Scan for the cell matching the given text and deliver its [X, Y] coordinate at center. 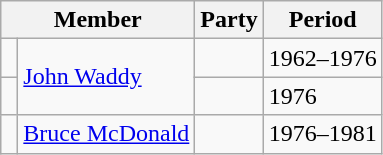
1962–1976 [322, 58]
Party [229, 20]
1976 [322, 96]
Period [322, 20]
1976–1981 [322, 134]
Member [98, 20]
Bruce McDonald [106, 134]
John Waddy [106, 77]
